Scan for the cell matching the given text and deliver its (X, Y) coordinate at center. 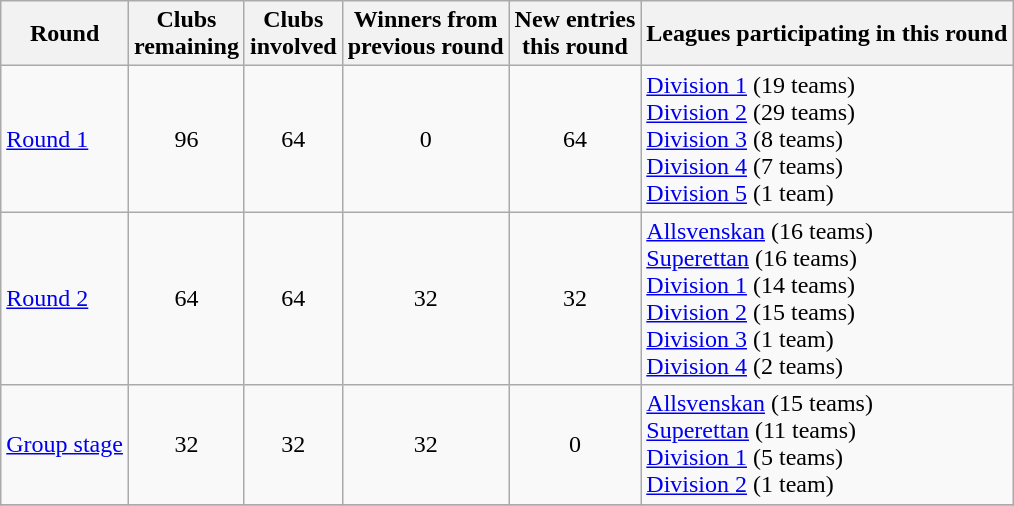
Round 1 (65, 139)
96 (186, 139)
Leagues participating in this round (827, 34)
Clubsremaining (186, 34)
Round (65, 34)
Allsvenskan (15 teams)Superettan (11 teams) Division 1 (5 teams)Division 2 (1 team) (827, 444)
Clubsinvolved (293, 34)
Winners fromprevious round (426, 34)
Group stage (65, 444)
Allsvenskan (16 teams)Superettan (16 teams) Division 1 (14 teams)Division 2 (15 teams)Division 3 (1 team)Division 4 (2 teams) (827, 298)
Division 1 (19 teams)Division 2 (29 teams)Division 3 (8 teams)Division 4 (7 teams)Division 5 (1 team) (827, 139)
Round 2 (65, 298)
New entriesthis round (575, 34)
